Return (x, y) of the center of cell containing provided text 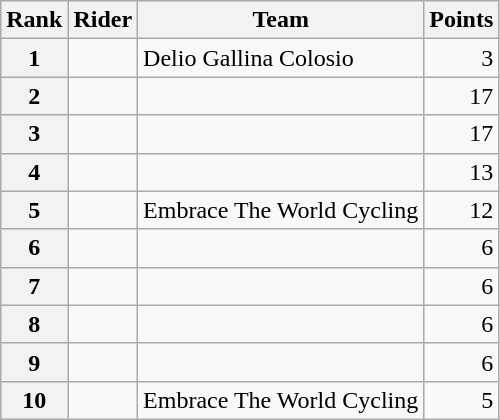
2 (34, 96)
Team (281, 20)
Points (462, 20)
13 (462, 172)
Rider (103, 20)
4 (34, 172)
1 (34, 58)
Rank (34, 20)
Delio Gallina Colosio (281, 58)
10 (34, 400)
7 (34, 286)
12 (462, 210)
9 (34, 362)
8 (34, 324)
